Identify which cell holds the provided text, then report its [x, y] central coordinate. 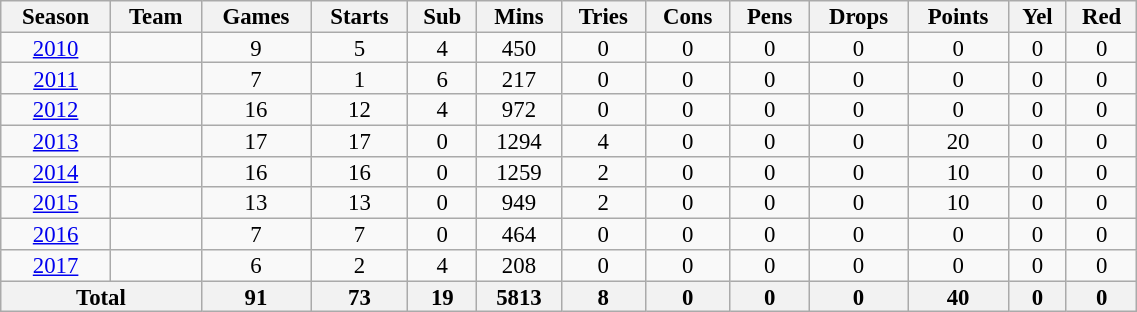
73 [360, 296]
12 [360, 110]
2013 [56, 140]
Drops [858, 16]
Total [101, 296]
217 [520, 78]
450 [520, 48]
40 [958, 296]
464 [520, 234]
972 [520, 110]
1 [360, 78]
Cons [688, 16]
Tries [603, 16]
Yel [1037, 16]
Mins [520, 16]
Red [1101, 16]
Sub [442, 16]
2015 [56, 204]
Pens [770, 16]
2011 [56, 78]
8 [603, 296]
Games [256, 16]
1259 [520, 172]
5 [360, 48]
91 [256, 296]
Season [56, 16]
9 [256, 48]
949 [520, 204]
2012 [56, 110]
2016 [56, 234]
Points [958, 16]
2014 [56, 172]
2010 [56, 48]
Starts [360, 16]
20 [958, 140]
Team [156, 16]
1294 [520, 140]
208 [520, 266]
2017 [56, 266]
19 [442, 296]
5813 [520, 296]
